Pinpoint the cell where the given text exists, returning its [X, Y] midpoint coordinate. 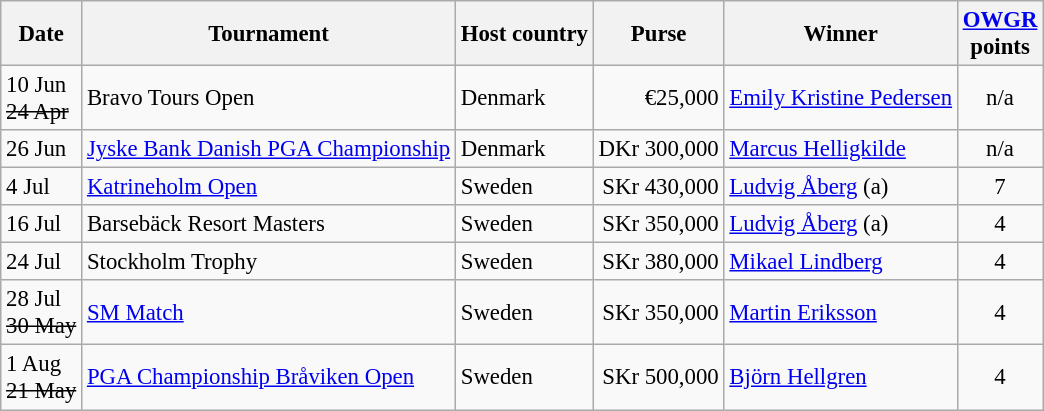
10 Jun24 Apr [42, 98]
Barsebäck Resort Masters [269, 224]
16 Jul [42, 224]
7 [1000, 187]
Björn Hellgren [840, 378]
SKr 380,000 [658, 262]
SKr 500,000 [658, 378]
Date [42, 34]
€25,000 [658, 98]
26 Jun [42, 149]
SM Match [269, 312]
Winner [840, 34]
1 Aug21 May [42, 378]
Bravo Tours Open [269, 98]
Marcus Helligkilde [840, 149]
28 Jul30 May [42, 312]
Mikael Lindberg [840, 262]
Host country [524, 34]
Jyske Bank Danish PGA Championship [269, 149]
Martin Eriksson [840, 312]
24 Jul [42, 262]
Stockholm Trophy [269, 262]
Purse [658, 34]
Emily Kristine Pedersen [840, 98]
DKr 300,000 [658, 149]
PGA Championship Bråviken Open [269, 378]
OWGRpoints [1000, 34]
SKr 430,000 [658, 187]
Katrineholm Open [269, 187]
4 Jul [42, 187]
Tournament [269, 34]
